Find where the given text appears and provide that cell's center as (X, Y) coordinate. 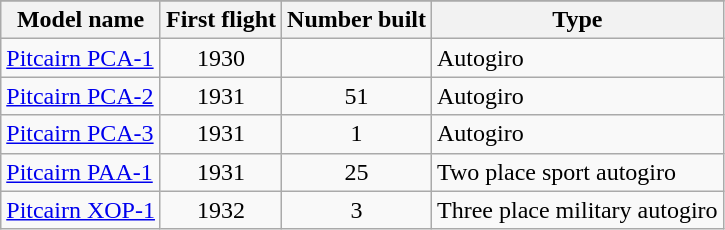
Three place military autogiro (578, 210)
25 (357, 172)
Pitcairn PAA-1 (81, 172)
Pitcairn PCA-2 (81, 96)
Model name (81, 20)
1930 (220, 58)
Pitcairn PCA-1 (81, 58)
1932 (220, 210)
First flight (220, 20)
Type (578, 20)
Pitcairn PCA-3 (81, 134)
Pitcairn XOP-1 (81, 210)
51 (357, 96)
Number built (357, 20)
1 (357, 134)
Two place sport autogiro (578, 172)
3 (357, 210)
